Identify which cell holds the provided text, then report its [X, Y] central coordinate. 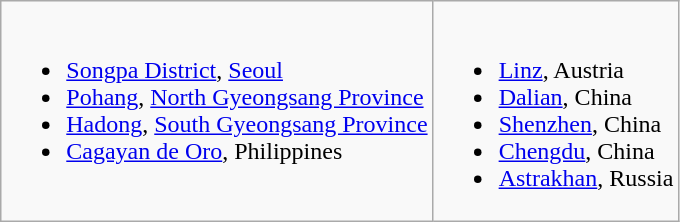
Linz, Austria Dalian, China Shenzhen, China Chengdu, China Astrakhan, Russia [556, 112]
Songpa District, Seoul Pohang, North Gyeongsang Province Hadong, South Gyeongsang Province Cagayan de Oro, Philippines [217, 112]
